Identify which cell holds the provided text, then report its (X, Y) central coordinate. 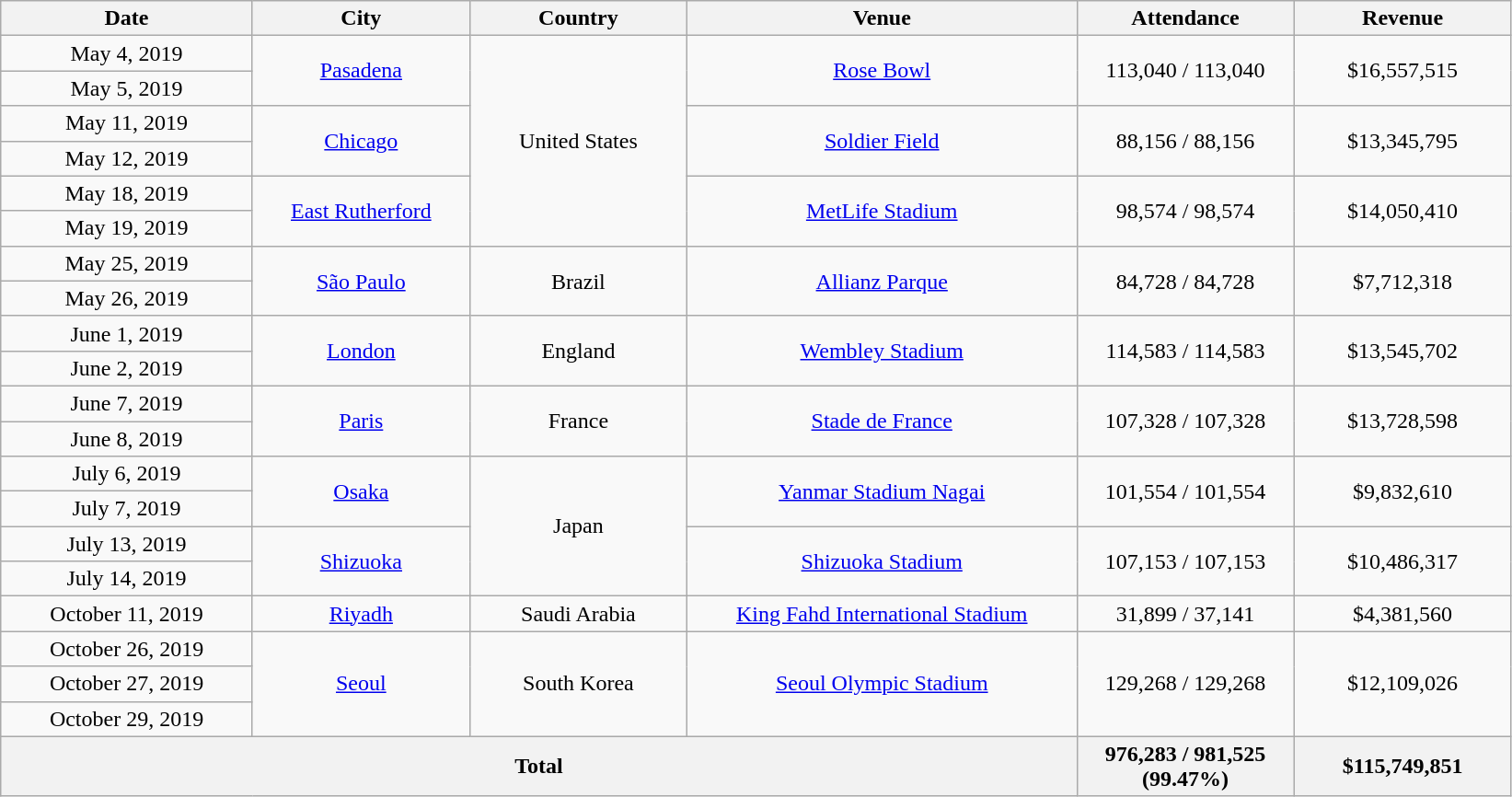
France (578, 421)
98,574 / 98,574 (1185, 211)
June 2, 2019 (127, 368)
Yanmar Stadium Nagai (882, 491)
107,153 / 107,153 (1185, 561)
July 14, 2019 (127, 579)
Total (539, 766)
June 1, 2019 (127, 333)
São Paulo (361, 281)
June 8, 2019 (127, 439)
Paris (361, 421)
101,554 / 101,554 (1185, 491)
October 11, 2019 (127, 614)
Rose Bowl (882, 71)
October 26, 2019 (127, 649)
October 27, 2019 (127, 684)
May 11, 2019 (127, 123)
Allianz Parque (882, 281)
88,156 / 88,156 (1185, 141)
Osaka (361, 491)
July 7, 2019 (127, 509)
South Korea (578, 684)
May 5, 2019 (127, 88)
October 29, 2019 (127, 719)
May 26, 2019 (127, 298)
$13,345,795 (1402, 141)
$7,712,318 (1402, 281)
King Fahd International Stadium (882, 614)
June 7, 2019 (127, 403)
114,583 / 114,583 (1185, 351)
107,328 / 107,328 (1185, 421)
Date (127, 18)
July 13, 2019 (127, 544)
Attendance (1185, 18)
London (361, 351)
Revenue (1402, 18)
113,040 / 113,040 (1185, 71)
City (361, 18)
Country (578, 18)
$115,749,851 (1402, 766)
Shizuoka Stadium (882, 561)
$16,557,515 (1402, 71)
129,268 / 129,268 (1185, 684)
Wembley Stadium (882, 351)
$10,486,317 (1402, 561)
May 18, 2019 (127, 193)
84,728 / 84,728 (1185, 281)
$13,545,702 (1402, 351)
Seoul (361, 684)
Saudi Arabia (578, 614)
Brazil (578, 281)
May 19, 2019 (127, 228)
Soldier Field (882, 141)
United States (578, 141)
Riyadh (361, 614)
$14,050,410 (1402, 211)
July 6, 2019 (127, 474)
Chicago (361, 141)
MetLife Stadium (882, 211)
$13,728,598 (1402, 421)
East Rutherford (361, 211)
Pasadena (361, 71)
$12,109,026 (1402, 684)
Seoul Olympic Stadium (882, 684)
Stade de France (882, 421)
31,899 / 37,141 (1185, 614)
May 12, 2019 (127, 158)
England (578, 351)
May 4, 2019 (127, 53)
May 25, 2019 (127, 263)
$9,832,610 (1402, 491)
Shizuoka (361, 561)
976,283 / 981,525 (99.47%) (1185, 766)
$4,381,560 (1402, 614)
Japan (578, 526)
Venue (882, 18)
